Detect which cell encompasses the target text, then output its [x, y] center coordinate. 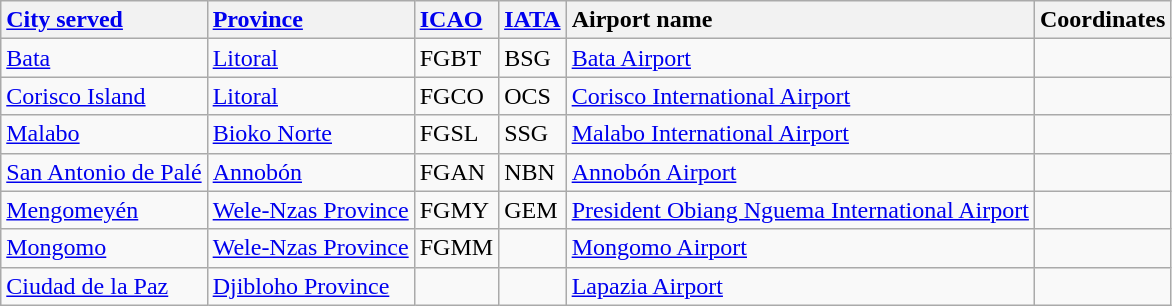
Mongomo [104, 248]
Bata Airport [800, 58]
Ciudad de la Paz [104, 286]
Mongomo Airport [800, 248]
City served [104, 20]
Corisco International Airport [800, 96]
Malabo [104, 134]
FGMM [456, 248]
BSG [533, 58]
San Antonio de Palé [104, 172]
FGMY [456, 210]
Airport name [800, 20]
Malabo International Airport [800, 134]
OCS [533, 96]
FGBT [456, 58]
FGSL [456, 134]
GEM [533, 210]
Annobón Airport [800, 172]
ICAO [456, 20]
Mengomeyén [104, 210]
Bioko Norte [310, 134]
President Obiang Nguema International Airport [800, 210]
Coordinates [1102, 20]
Lapazia Airport [800, 286]
Djibloho Province [310, 286]
NBN [533, 172]
IATA [533, 20]
Annobón [310, 172]
Province [310, 20]
Corisco Island [104, 96]
FGAN [456, 172]
SSG [533, 134]
FGCO [456, 96]
Bata [104, 58]
